Scan for the cell matching the given text and deliver its [X, Y] coordinate at center. 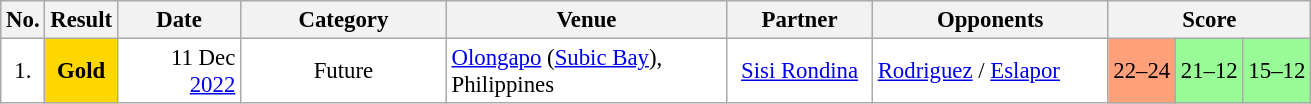
Venue [586, 20]
11 Dec 2022 [178, 72]
Opponents [990, 20]
1. [23, 72]
Result [82, 20]
Gold [82, 72]
Rodriguez / Eslapor [990, 72]
Score [1210, 20]
15–12 [1277, 72]
Future [344, 72]
Olongapo (Subic Bay), Philippines [586, 72]
Category [344, 20]
21–12 [1210, 72]
Partner [800, 20]
Date [178, 20]
Sisi Rondina [800, 72]
22–24 [1142, 72]
No. [23, 20]
